Identify which cell holds the provided text, then report its (X, Y) central coordinate. 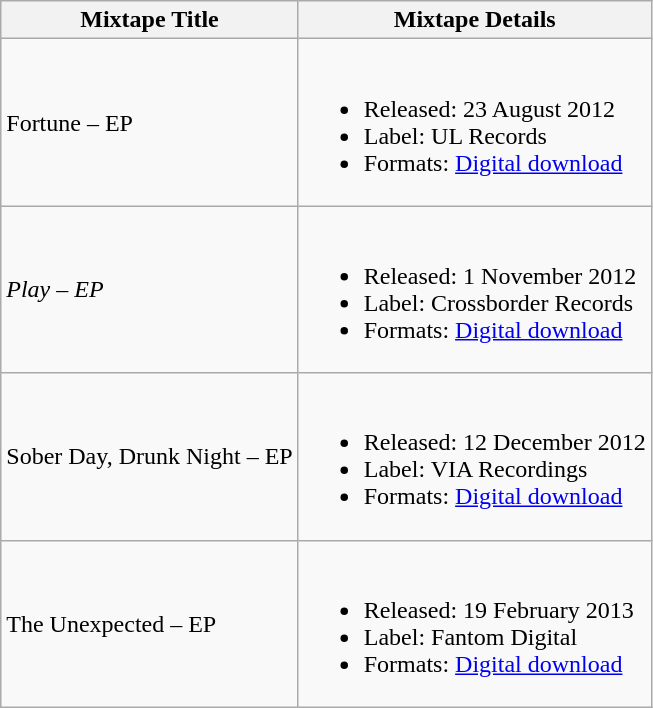
Mixtape Title (150, 20)
Sober Day, Drunk Night – EP (150, 456)
Play – EP (150, 290)
Released: 1 November 2012Label: Crossborder RecordsFormats: Digital download (474, 290)
The Unexpected – EP (150, 624)
Mixtape Details (474, 20)
Released: 23 August 2012Label: UL RecordsFormats: Digital download (474, 122)
Released: 19 February 2013Label: Fantom DigitalFormats: Digital download (474, 624)
Fortune – EP (150, 122)
Released: 12 December 2012Label: VIA RecordingsFormats: Digital download (474, 456)
